For the text-containing cell, return its midpoint in (X, Y) coordinate format. 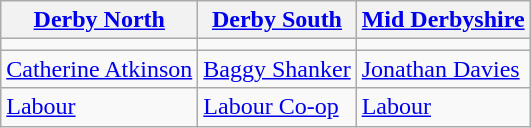
Catherine Atkinson (100, 69)
Derby North (100, 20)
Baggy Shanker (277, 69)
Mid Derbyshire (443, 20)
Labour Co-op (277, 107)
Derby South (277, 20)
Jonathan Davies (443, 69)
